Determine the (X, Y) coordinate at the center of the cell enclosing the given text.  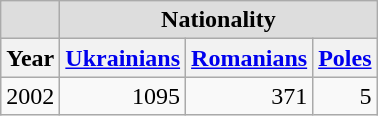
Romanians (250, 58)
Nationality (218, 20)
1095 (123, 96)
Ukrainians (123, 58)
371 (250, 96)
5 (345, 96)
Poles (345, 58)
2002 (30, 96)
Year (30, 58)
